Provide the [x, y] coordinate of the cell's center where the given text is located.  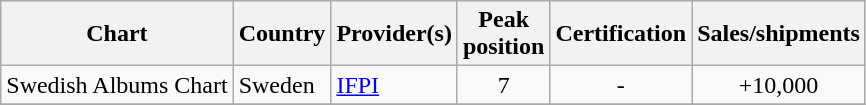
IFPI [394, 85]
7 [503, 85]
Sweden [282, 85]
Peakposition [503, 34]
Chart [117, 34]
+10,000 [779, 85]
Country [282, 34]
Swedish Albums Chart [117, 85]
Certification [621, 34]
Sales/shipments [779, 34]
Provider(s) [394, 34]
- [621, 85]
